Pinpoint the cell where the given text exists, returning its (X, Y) midpoint coordinate. 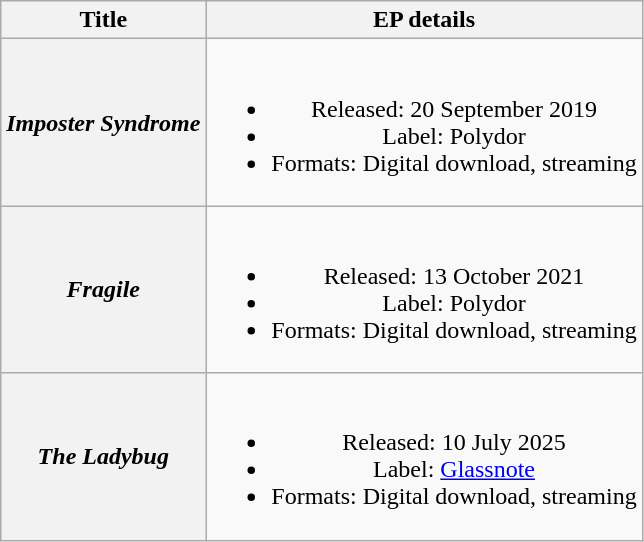
Released: 13 October 2021Label: PolydorFormats: Digital download, streaming (424, 290)
EP details (424, 20)
Released: 20 September 2019Label: PolydorFormats: Digital download, streaming (424, 122)
Title (104, 20)
Imposter Syndrome (104, 122)
Released: 10 July 2025Label: GlassnoteFormats: Digital download, streaming (424, 456)
Fragile (104, 290)
The Ladybug (104, 456)
